Identify which cell holds the provided text, then report its [X, Y] central coordinate. 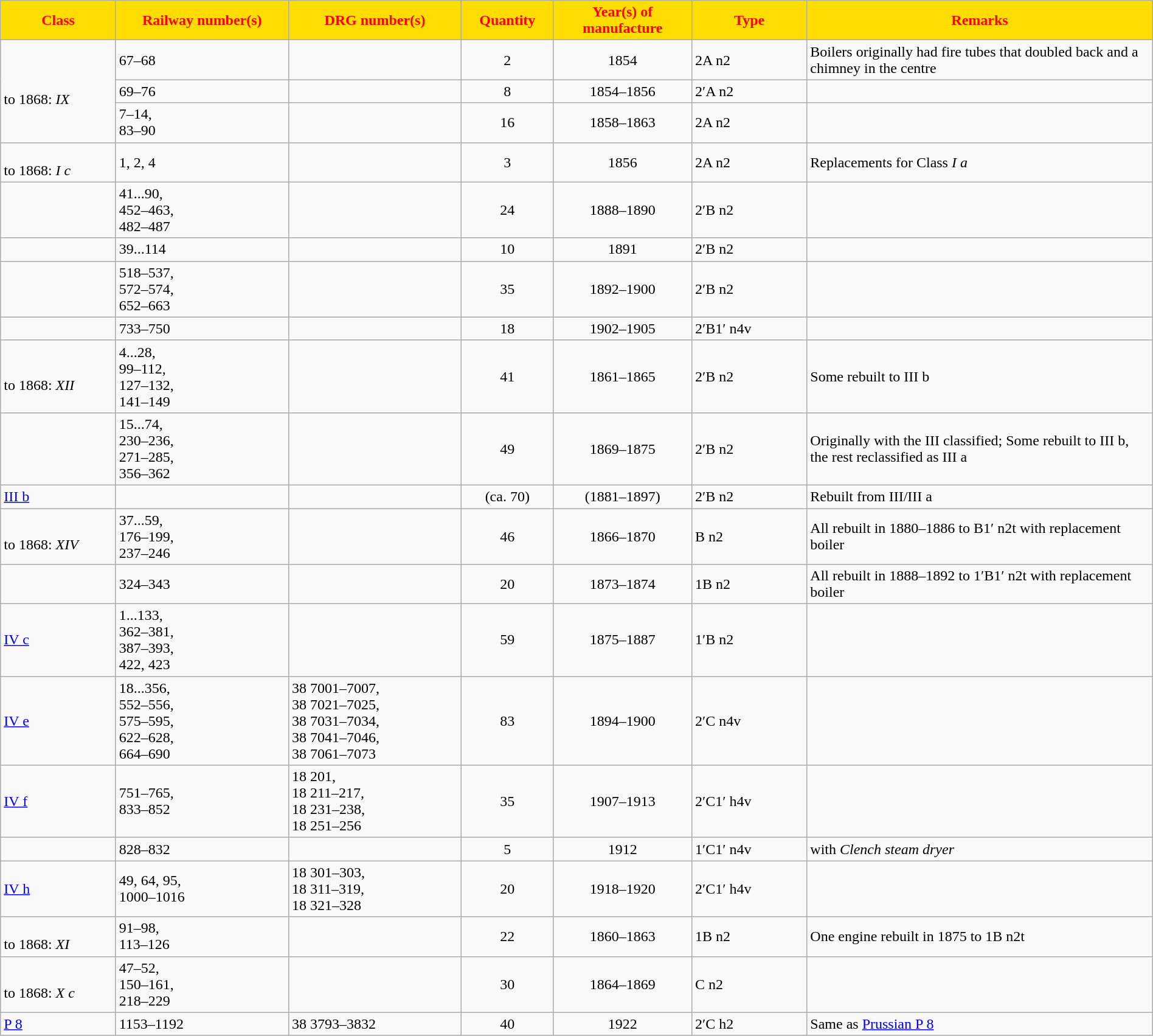
1...133, 362–381, 387–393, 422, 423 [202, 640]
69–76 [202, 91]
All rebuilt in 1880–1886 to B1′ n2t with replacement boiler [980, 537]
751–765, 833–852 [202, 802]
1153–1192 [202, 1024]
1873–1874 [623, 584]
1912 [623, 849]
18 301–303, 18 311–319, 18 321–328 [375, 889]
83 [508, 721]
1894–1900 [623, 721]
1856 [623, 162]
III b [58, 496]
7–14, 83–90 [202, 123]
Replacements for Class I a [980, 162]
to 1868: XIV [58, 537]
518–537, 572–574, 652–663 [202, 289]
2′A n2 [749, 91]
1858–1863 [623, 123]
1891 [623, 249]
1888–1890 [623, 210]
324–343 [202, 584]
P 8 [58, 1024]
18 [508, 329]
IV f [58, 802]
1918–1920 [623, 889]
to 1868: XI [58, 937]
22 [508, 937]
1866–1870 [623, 537]
One engine rebuilt in 1875 to 1B n2t [980, 937]
1875–1887 [623, 640]
40 [508, 1024]
All rebuilt in 1888–1892 to 1′B1′ n2t with replacement boiler [980, 584]
47–52, 150–161, 218–229 [202, 984]
C n2 [749, 984]
Same as Prussian P 8 [980, 1024]
Rebuilt from III/III a [980, 496]
1907–1913 [623, 802]
2′C n4v [749, 721]
2 [508, 60]
Class [58, 21]
41...90, 452–463, 482–487 [202, 210]
2′B1′ n4v [749, 329]
18 201, 18 211–217, 18 231–238, 18 251–256 [375, 802]
with Clench steam dryer [980, 849]
1′C1′ n4v [749, 849]
1860–1863 [623, 937]
3 [508, 162]
91–98, 113–126 [202, 937]
828–832 [202, 849]
Type [749, 21]
41 [508, 376]
to 1868: IX [58, 91]
38 3793–3832 [375, 1024]
1902–1905 [623, 329]
24 [508, 210]
16 [508, 123]
49, 64, 95, 1000–1016 [202, 889]
IV h [58, 889]
Railway number(s) [202, 21]
30 [508, 984]
DRG number(s) [375, 21]
IV e [58, 721]
38 7001–7007, 38 7021–7025, 38 7031–7034, 38 7041–7046, 38 7061–7073 [375, 721]
1′B n2 [749, 640]
1861–1865 [623, 376]
Quantity [508, 21]
(1881–1897) [623, 496]
(ca. 70) [508, 496]
to 1868: XII [58, 376]
67–68 [202, 60]
39...114 [202, 249]
1854–1856 [623, 91]
IV c [58, 640]
1, 2, 4 [202, 162]
Originally with the III classified; Some rebuilt to III b, the rest reclassified as III a [980, 449]
37...59, 176–199, 237–246 [202, 537]
to 1868: I c [58, 162]
2′C h2 [749, 1024]
4...28, 99–112, 127–132, 141–149 [202, 376]
to 1868: X c [58, 984]
46 [508, 537]
1854 [623, 60]
Some rebuilt to III b [980, 376]
5 [508, 849]
Boilers originally had fire tubes that doubled back and a chimney in the centre [980, 60]
Remarks [980, 21]
1869–1875 [623, 449]
Year(s) of manufacture [623, 21]
733–750 [202, 329]
1892–1900 [623, 289]
10 [508, 249]
18...356, 552–556, 575–595, 622–628, 664–690 [202, 721]
1922 [623, 1024]
1864–1869 [623, 984]
B n2 [749, 537]
15...74, 230–236, 271–285, 356–362 [202, 449]
59 [508, 640]
8 [508, 91]
49 [508, 449]
